Scan for the cell matching the given text and deliver its [X, Y] coordinate at center. 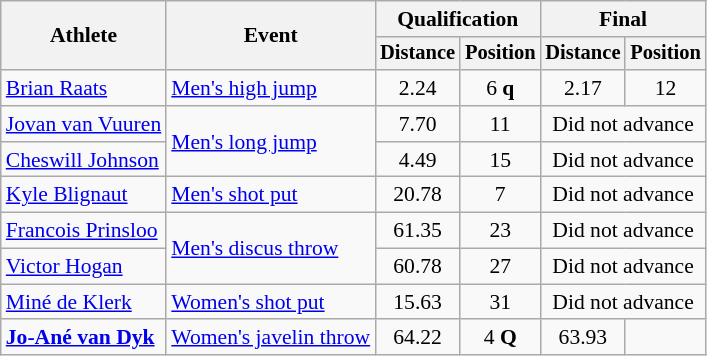
15 [500, 160]
61.35 [418, 231]
Women's javelin throw [270, 338]
Men's discus throw [270, 248]
Men's shot put [270, 195]
20.78 [418, 195]
23 [500, 231]
Men's long jump [270, 142]
15.63 [418, 302]
Brian Raats [84, 88]
63.93 [582, 338]
Francois Prinsloo [84, 231]
Qualification [458, 19]
Jovan van Vuuren [84, 124]
64.22 [418, 338]
2.17 [582, 88]
11 [500, 124]
Victor Hogan [84, 267]
27 [500, 267]
6 q [500, 88]
Women's shot put [270, 302]
Men's high jump [270, 88]
12 [665, 88]
2.24 [418, 88]
7.70 [418, 124]
Miné de Klerk [84, 302]
31 [500, 302]
Final [622, 19]
Athlete [84, 36]
4.49 [418, 160]
Kyle Blignaut [84, 195]
7 [500, 195]
Event [270, 36]
Cheswill Johnson [84, 160]
Jo-Ané van Dyk [84, 338]
60.78 [418, 267]
4 Q [500, 338]
